Detect which cell encompasses the target text, then output its (X, Y) center coordinate. 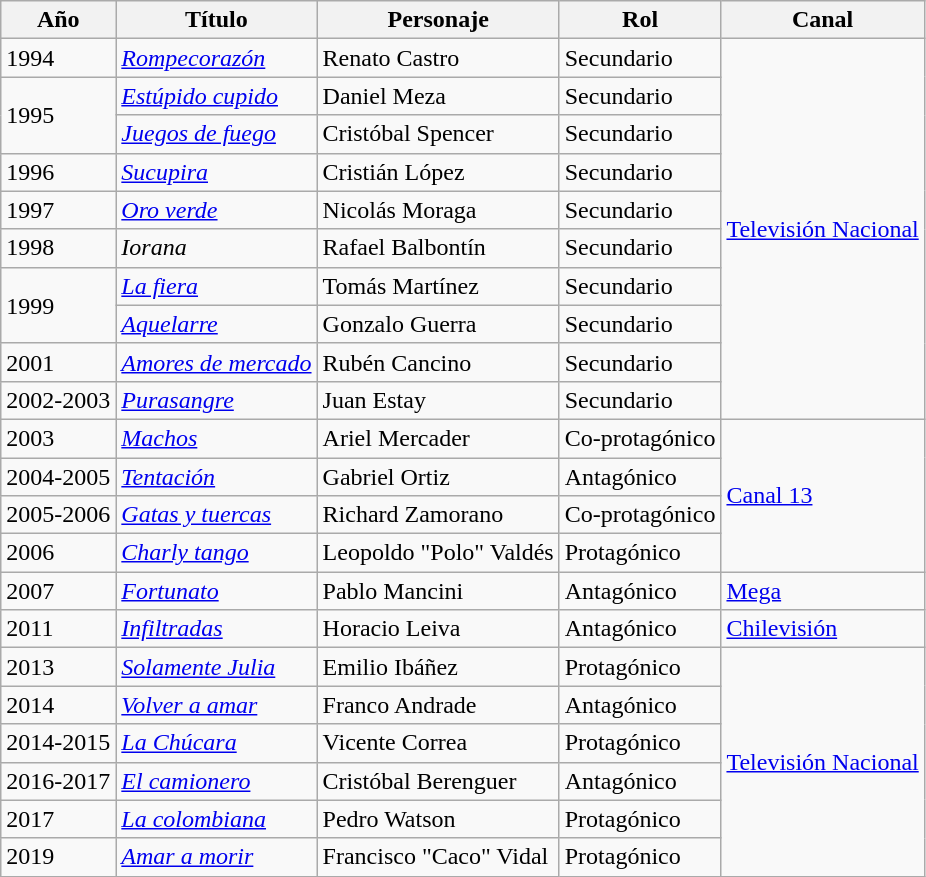
Infiltradas (216, 629)
Amores de mercado (216, 362)
Gonzalo Guerra (438, 324)
La fiera (216, 286)
Amar a morir (216, 857)
2007 (58, 591)
1995 (58, 115)
1997 (58, 210)
Francisco "Caco" Vidal (438, 857)
Juan Estay (438, 400)
2016-2017 (58, 781)
Tomás Martínez (438, 286)
Richard Zamorano (438, 515)
Canal 13 (822, 495)
Daniel Meza (438, 96)
Charly tango (216, 553)
2014 (58, 705)
Machos (216, 438)
Rol (640, 20)
1994 (58, 58)
2011 (58, 629)
2014-2015 (58, 743)
Leopoldo "Polo" Valdés (438, 553)
La colombiana (216, 819)
Canal (822, 20)
2013 (58, 667)
Solamente Julia (216, 667)
Juegos de fuego (216, 134)
Año (58, 20)
2017 (58, 819)
Renato Castro (438, 58)
La Chúcara (216, 743)
Volver a amar (216, 705)
Gabriel Ortiz (438, 477)
Rompecorazón (216, 58)
2002-2003 (58, 400)
Cristóbal Berenguer (438, 781)
Rubén Cancino (438, 362)
Nicolás Moraga (438, 210)
2006 (58, 553)
Pablo Mancini (438, 591)
Iorana (216, 248)
Emilio Ibáñez (438, 667)
Personaje (438, 20)
Título (216, 20)
1998 (58, 248)
Cristián López (438, 172)
Tentación (216, 477)
Franco Andrade (438, 705)
2005-2006 (58, 515)
1996 (58, 172)
Gatas y tuercas (216, 515)
Rafael Balbontín (438, 248)
Fortunato (216, 591)
Mega (822, 591)
Pedro Watson (438, 819)
2019 (58, 857)
Vicente Correa (438, 743)
Purasangre (216, 400)
Aquelarre (216, 324)
Cristóbal Spencer (438, 134)
Ariel Mercader (438, 438)
1999 (58, 305)
Sucupira (216, 172)
Chilevisión (822, 629)
Estúpido cupido (216, 96)
Horacio Leiva (438, 629)
El camionero (216, 781)
Oro verde (216, 210)
2003 (58, 438)
2004-2005 (58, 477)
2001 (58, 362)
